Pinpoint the cell where the given text exists, returning its [x, y] midpoint coordinate. 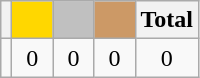
Total [167, 20]
